Locate the cell with the specified text and output its [x, y] center coordinate. 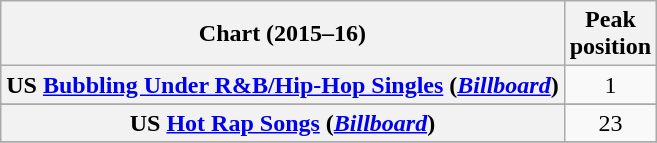
1 [610, 85]
Chart (2015–16) [282, 34]
Peakposition [610, 34]
US Hot Rap Songs (Billboard) [282, 123]
US Bubbling Under R&B/Hip-Hop Singles (Billboard) [282, 85]
23 [610, 123]
